Detect which cell encompasses the target text, then output its [x, y] center coordinate. 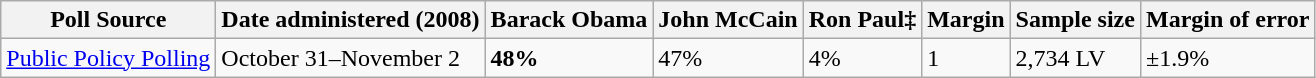
Public Policy Polling [108, 58]
Sample size [1075, 20]
Barack Obama [569, 20]
Poll Source [108, 20]
Date administered (2008) [350, 20]
Ron Paul‡ [862, 20]
2,734 LV [1075, 58]
1 [966, 58]
John McCain [728, 20]
48% [569, 58]
47% [728, 58]
October 31–November 2 [350, 58]
±1.9% [1228, 58]
Margin of error [1228, 20]
4% [862, 58]
Margin [966, 20]
